Detect which cell encompasses the target text, then output its (x, y) center coordinate. 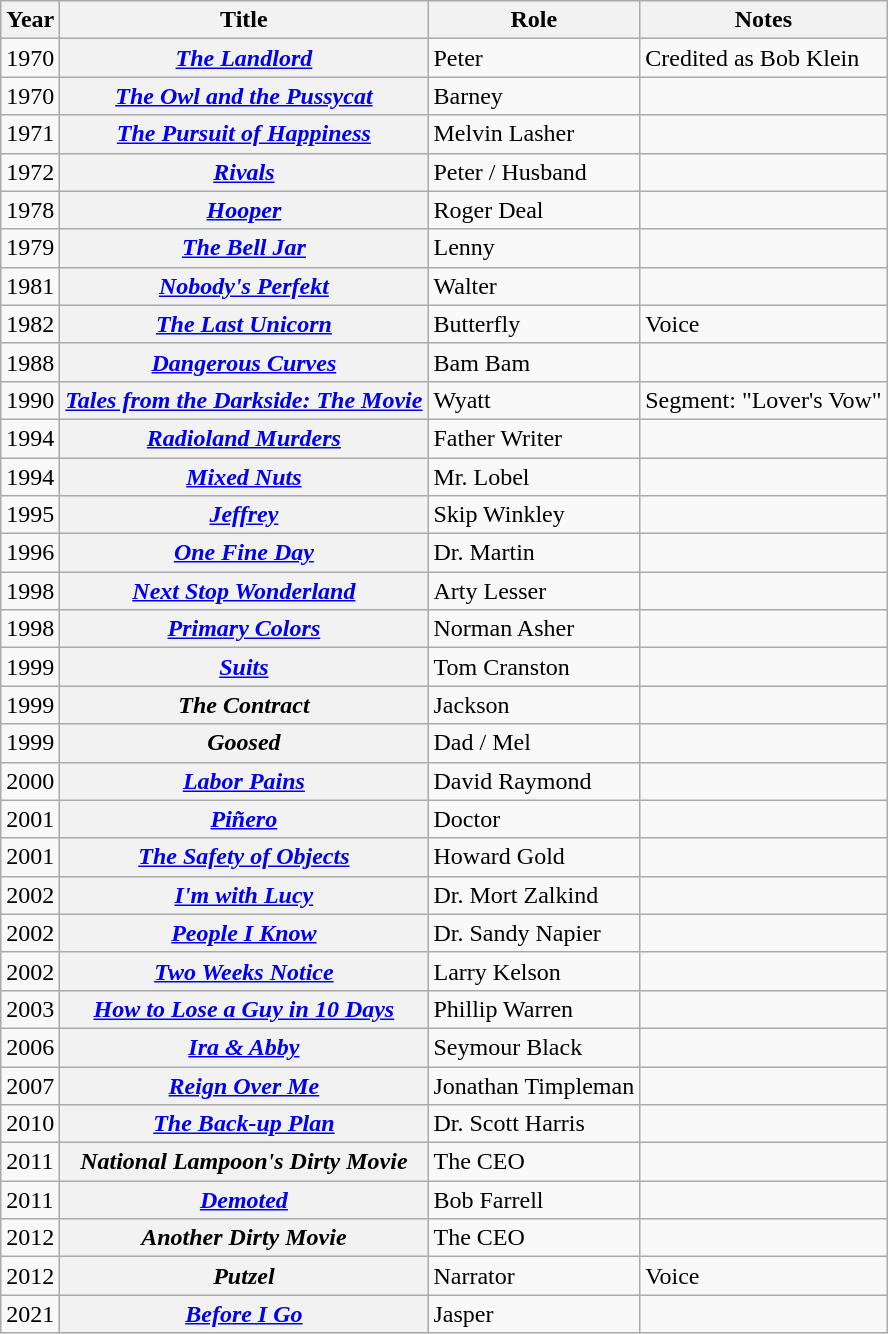
Piñero (244, 819)
Tom Cranston (534, 667)
Doctor (534, 819)
Title (244, 20)
Suits (244, 667)
Ira & Abby (244, 1047)
1978 (30, 210)
Credited as Bob Klein (764, 58)
Rivals (244, 172)
Next Stop Wonderland (244, 591)
The Bell Jar (244, 248)
Lenny (534, 248)
National Lampoon's Dirty Movie (244, 1162)
Tales from the Darkside: The Movie (244, 400)
Peter (534, 58)
Dr. Sandy Napier (534, 933)
Arty Lesser (534, 591)
Melvin Lasher (534, 134)
Segment: "Lover's Vow" (764, 400)
Mixed Nuts (244, 477)
Another Dirty Movie (244, 1238)
Norman Asher (534, 629)
Larry Kelson (534, 971)
Demoted (244, 1200)
Goosed (244, 743)
1988 (30, 362)
The Contract (244, 705)
Notes (764, 20)
Peter / Husband (534, 172)
Dangerous Curves (244, 362)
Mr. Lobel (534, 477)
How to Lose a Guy in 10 Days (244, 1009)
Labor Pains (244, 781)
2007 (30, 1085)
1981 (30, 286)
Putzel (244, 1276)
Jackson (534, 705)
Radioland Murders (244, 438)
People I Know (244, 933)
Year (30, 20)
1995 (30, 515)
2006 (30, 1047)
1971 (30, 134)
Jonathan Timpleman (534, 1085)
2021 (30, 1314)
Seymour Black (534, 1047)
David Raymond (534, 781)
Jasper (534, 1314)
Role (534, 20)
The Landlord (244, 58)
Butterfly (534, 324)
Dr. Martin (534, 553)
1996 (30, 553)
1979 (30, 248)
Two Weeks Notice (244, 971)
The Owl and the Pussycat (244, 96)
Walter (534, 286)
Dr. Mort Zalkind (534, 895)
The Last Unicorn (244, 324)
The Safety of Objects (244, 857)
One Fine Day (244, 553)
Reign Over Me (244, 1085)
1990 (30, 400)
Bam Bam (534, 362)
Phillip Warren (534, 1009)
1982 (30, 324)
Roger Deal (534, 210)
I'm with Lucy (244, 895)
Nobody's Perfekt (244, 286)
Narrator (534, 1276)
Jeffrey (244, 515)
2003 (30, 1009)
2000 (30, 781)
Hooper (244, 210)
Father Writer (534, 438)
Bob Farrell (534, 1200)
Wyatt (534, 400)
Barney (534, 96)
The Back-up Plan (244, 1124)
2010 (30, 1124)
Dad / Mel (534, 743)
1972 (30, 172)
The Pursuit of Happiness (244, 134)
Before I Go (244, 1314)
Primary Colors (244, 629)
Howard Gold (534, 857)
Skip Winkley (534, 515)
Dr. Scott Harris (534, 1124)
